Scan for the cell matching the given text and deliver its (x, y) coordinate at center. 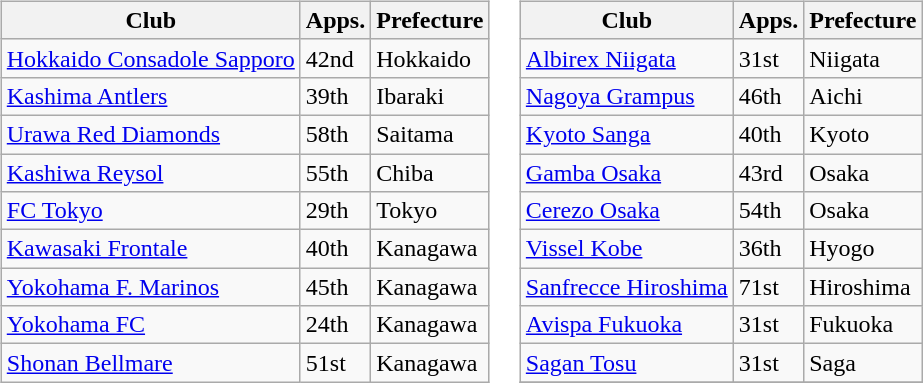
39th (335, 96)
58th (335, 134)
54th (768, 211)
Sanfrecce Hiroshima (626, 287)
43rd (768, 173)
Kyoto (863, 134)
29th (335, 211)
Saitama (430, 134)
Sagan Tosu (626, 363)
Kawasaki Frontale (150, 249)
Niigata (863, 58)
42nd (335, 58)
Hokkaido (430, 58)
71st (768, 287)
24th (335, 325)
Shonan Bellmare (150, 363)
45th (335, 287)
46th (768, 96)
Avispa Fukuoka (626, 325)
Kyoto Sanga (626, 134)
Kashima Antlers (150, 96)
Gamba Osaka (626, 173)
55th (335, 173)
Chiba (430, 173)
Ibaraki (430, 96)
Aichi (863, 96)
Kashiwa Reysol (150, 173)
Tokyo (430, 211)
51st (335, 363)
Vissel Kobe (626, 249)
Nagoya Grampus (626, 96)
Yokohama FC (150, 325)
Hokkaido Consadole Sapporo (150, 58)
Saga (863, 363)
Yokohama F. Marinos (150, 287)
Cerezo Osaka (626, 211)
Urawa Red Diamonds (150, 134)
Hyogo (863, 249)
36th (768, 249)
Hiroshima (863, 287)
Fukuoka (863, 325)
Albirex Niigata (626, 58)
FC Tokyo (150, 211)
